From the cell containing the given text, extract its center point as [x, y] coordinate. 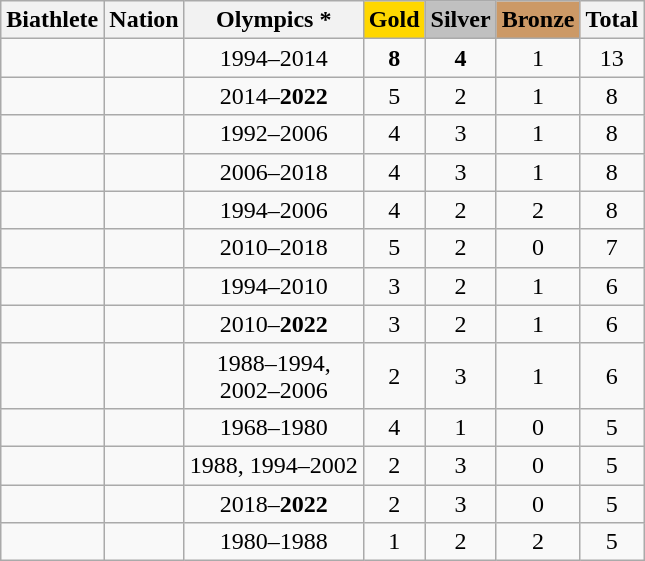
1988, 1994–2002 [274, 465]
1968–1980 [274, 427]
2006–2018 [274, 172]
1994–2006 [274, 210]
Silver [460, 20]
Nation [144, 20]
1994–2010 [274, 286]
1992–2006 [274, 134]
13 [612, 58]
2018–2022 [274, 503]
2010–2018 [274, 248]
Gold [394, 20]
7 [612, 248]
1980–1988 [274, 542]
Biathlete [52, 20]
2014–2022 [274, 96]
1988–1994, 2002–2006 [274, 376]
Olympics * [274, 20]
Total [612, 20]
Bronze [538, 20]
1994–2014 [274, 58]
2010–2022 [274, 324]
